Output the [X, Y] coordinate of the center of the cell containing the given text.  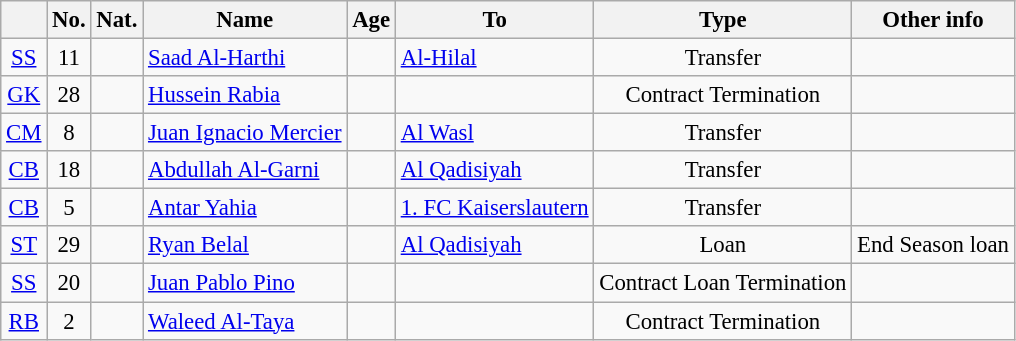
Nat. [117, 20]
CM [24, 133]
Loan [723, 245]
11 [69, 58]
Type [723, 20]
Ryan Belal [245, 245]
Juan Ignacio Mercier [245, 133]
Al Wasl [494, 133]
18 [69, 170]
End Season loan [933, 245]
Al-Hilal [494, 58]
20 [69, 283]
5 [69, 208]
No. [69, 20]
Saad Al-Harthi [245, 58]
29 [69, 245]
Juan Pablo Pino [245, 283]
2 [69, 321]
8 [69, 133]
Hussein Rabia [245, 95]
ST [24, 245]
RB [24, 321]
Contract Loan Termination [723, 283]
GK [24, 95]
Name [245, 20]
Other info [933, 20]
Waleed Al-Taya [245, 321]
Antar Yahia [245, 208]
Abdullah Al-Garni [245, 170]
1. FC Kaiserslautern [494, 208]
To [494, 20]
Age [372, 20]
28 [69, 95]
